Provide the (X, Y) coordinate of the cell's center where the given text is located.  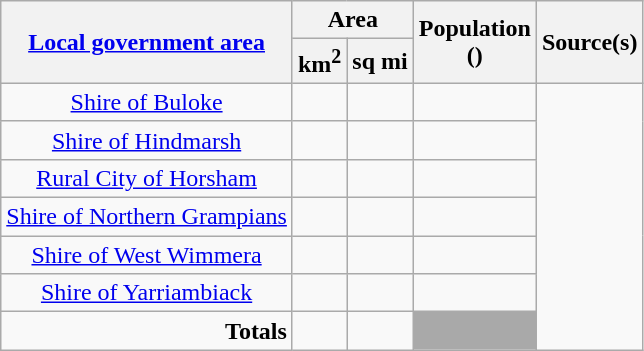
Population() (474, 42)
Local government area (147, 42)
sq mi (380, 62)
Area (352, 20)
Shire of Yarriambiack (147, 293)
Totals (147, 331)
Shire of Hindmarsh (147, 140)
km2 (319, 62)
Shire of Northern Grampians (147, 217)
Shire of West Wimmera (147, 255)
Source(s) (590, 42)
Rural City of Horsham (147, 178)
Shire of Buloke (147, 102)
